Find where the given text appears and provide that cell's center as (x, y) coordinate. 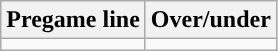
Over/under (210, 20)
Pregame line (74, 20)
